Capture the cell that displays the provided text and extract its (X, Y) central coordinate. 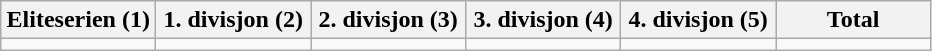
4. divisjon (5) (698, 20)
1. divisjon (2) (234, 20)
Total (854, 20)
2. divisjon (3) (388, 20)
Eliteserien (1) (78, 20)
3. divisjon (4) (544, 20)
